Capture the cell that displays the provided text and extract its (x, y) central coordinate. 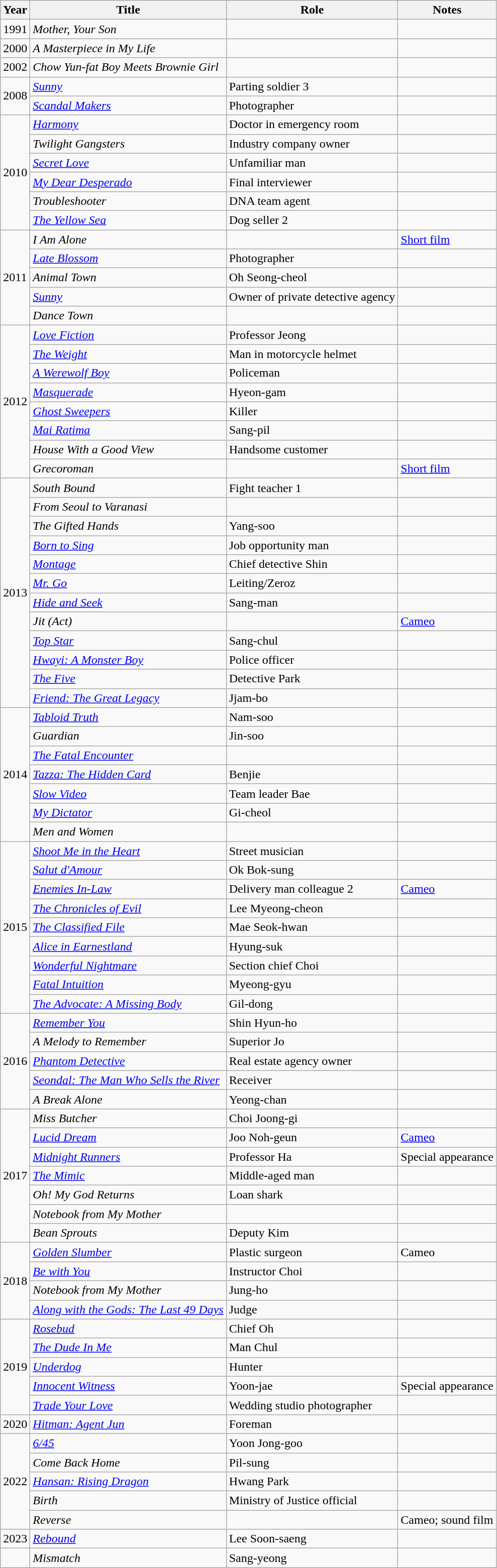
Choi Joong-gi (312, 1118)
Fatal Intuition (128, 985)
2013 (15, 592)
Hwang Park (312, 1482)
Mr. Go (128, 583)
Rosebud (128, 1329)
Harmony (128, 125)
6/45 (128, 1443)
Judge (312, 1309)
Policeman (312, 373)
Plastic surgeon (312, 1252)
Scandal Makers (128, 105)
The Gifted Hands (128, 526)
2018 (15, 1281)
Unfamiliar man (312, 163)
Chief detective Shin (312, 564)
Sang-man (312, 602)
Mae Seok-hwan (312, 927)
Team leader Bae (312, 793)
Fight teacher 1 (312, 488)
Wedding studio photographer (312, 1405)
2017 (15, 1175)
Leiting/Zeroz (312, 583)
Shoot Me in the Heart (128, 851)
Lucid Dream (128, 1137)
Pil-sung (312, 1463)
Professor Ha (312, 1156)
Industry company owner (312, 144)
2010 (15, 172)
Cameo; sound film (447, 1520)
Wonderful Nightmare (128, 966)
Superior Jo (312, 1042)
Yeong-chan (312, 1099)
The Fatal Encounter (128, 755)
Tazza: The Hidden Card (128, 774)
Twilight Gangsters (128, 144)
Loan shark (312, 1195)
Yoon-jae (312, 1386)
Sang-yeong (312, 1558)
I Am Alone (128, 239)
Nam-soo (312, 717)
DNA team agent (312, 201)
2016 (15, 1061)
Job opportunity man (312, 545)
Lee Myeong-cheon (312, 908)
Owner of private detective agency (312, 297)
Hunter (312, 1367)
A Masterpiece in My Life (128, 48)
Along with the Gods: The Last 49 Days (128, 1309)
Men and Women (128, 831)
Ok Bok-sung (312, 870)
Seondal: The Man Who Sells the River (128, 1080)
The Yellow Sea (128, 220)
Remember You (128, 1023)
Grecoroman (128, 468)
Bean Sprouts (128, 1233)
From Seoul to Varanasi (128, 507)
Gil-dong (312, 1004)
Notes (447, 10)
Instructor Choi (312, 1271)
Secret Love (128, 163)
Jung-ho (312, 1290)
Golden Slumber (128, 1252)
The Classified File (128, 927)
Hitman: Agent Jun (128, 1424)
Myeong-gyu (312, 985)
Yang-soo (312, 526)
Alice in Earnestland (128, 946)
Title (128, 10)
The Chronicles of Evil (128, 908)
Foreman (312, 1424)
Love Fiction (128, 335)
Delivery man colleague 2 (312, 889)
Real estate agency owner (312, 1061)
Benjie (312, 774)
Hwayi: A Monster Boy (128, 660)
Rebound (128, 1539)
Slow Video (128, 793)
Deputy Kim (312, 1233)
Trade Your Love (128, 1405)
Reverse (128, 1520)
Section chief Choi (312, 966)
2002 (15, 67)
The Mimic (128, 1176)
Mai Ratima (128, 430)
2020 (15, 1424)
Oh Seong-cheol (312, 278)
A Break Alone (128, 1099)
Chow Yun-fat Boy Meets Brownie Girl (128, 67)
Underdog (128, 1367)
Sang-pil (312, 430)
A Melody to Remember (128, 1042)
Lee Soon-saeng (312, 1539)
My Dictator (128, 812)
Friend: The Great Legacy (128, 698)
Jin-soo (312, 736)
Midnight Runners (128, 1156)
Final interviewer (312, 182)
Hide and Seek (128, 602)
A Werewolf Boy (128, 373)
The Weight (128, 354)
The Advocate: A Missing Body (128, 1004)
Enemies In-Law (128, 889)
Mother, Your Son (128, 29)
The Five (128, 679)
Hyung-suk (312, 946)
2011 (15, 278)
Chief Oh (312, 1329)
Handsome customer (312, 449)
Yoon Jong-goo (312, 1443)
Role (312, 10)
Receiver (312, 1080)
Street musician (312, 851)
Masquerade (128, 392)
Ghost Sweepers (128, 411)
Police officer (312, 660)
Top Star (128, 641)
Professor Jeong (312, 335)
Tabloid Truth (128, 717)
Mismatch (128, 1558)
Troubleshooter (128, 201)
Killer (312, 411)
2015 (15, 928)
Montage (128, 564)
Be with You (128, 1271)
Innocent Witness (128, 1386)
2012 (15, 402)
Middle-aged man (312, 1176)
Guardian (128, 736)
Late Blossom (128, 259)
2019 (15, 1367)
Hyeon-gam (312, 392)
Animal Town (128, 278)
My Dear Desperado (128, 182)
2008 (15, 96)
Year (15, 10)
Shin Hyun-ho (312, 1023)
2023 (15, 1539)
Parting soldier 3 (312, 86)
Dog seller 2 (312, 220)
Birth (128, 1501)
Man Chul (312, 1348)
Salut d'Amour (128, 870)
Sang-chul (312, 641)
Phantom Detective (128, 1061)
Born to Sing (128, 545)
Detective Park (312, 679)
Man in motorcycle helmet (312, 354)
Jjam-bo (312, 698)
Joo Noh-geun (312, 1137)
The Dude In Me (128, 1348)
Come Back Home (128, 1463)
South Bound (128, 488)
Jit (Act) (128, 622)
Dance Town (128, 316)
Miss Butcher (128, 1118)
1991 (15, 29)
Gi-cheol (312, 812)
2022 (15, 1481)
Doctor in emergency room (312, 125)
2014 (15, 774)
2000 (15, 48)
Oh! My God Returns (128, 1195)
Ministry of Justice official (312, 1501)
House With a Good View (128, 449)
Hansan: Rising Dragon (128, 1482)
